Provide the [X, Y] coordinate of the cell's center where the given text is located.  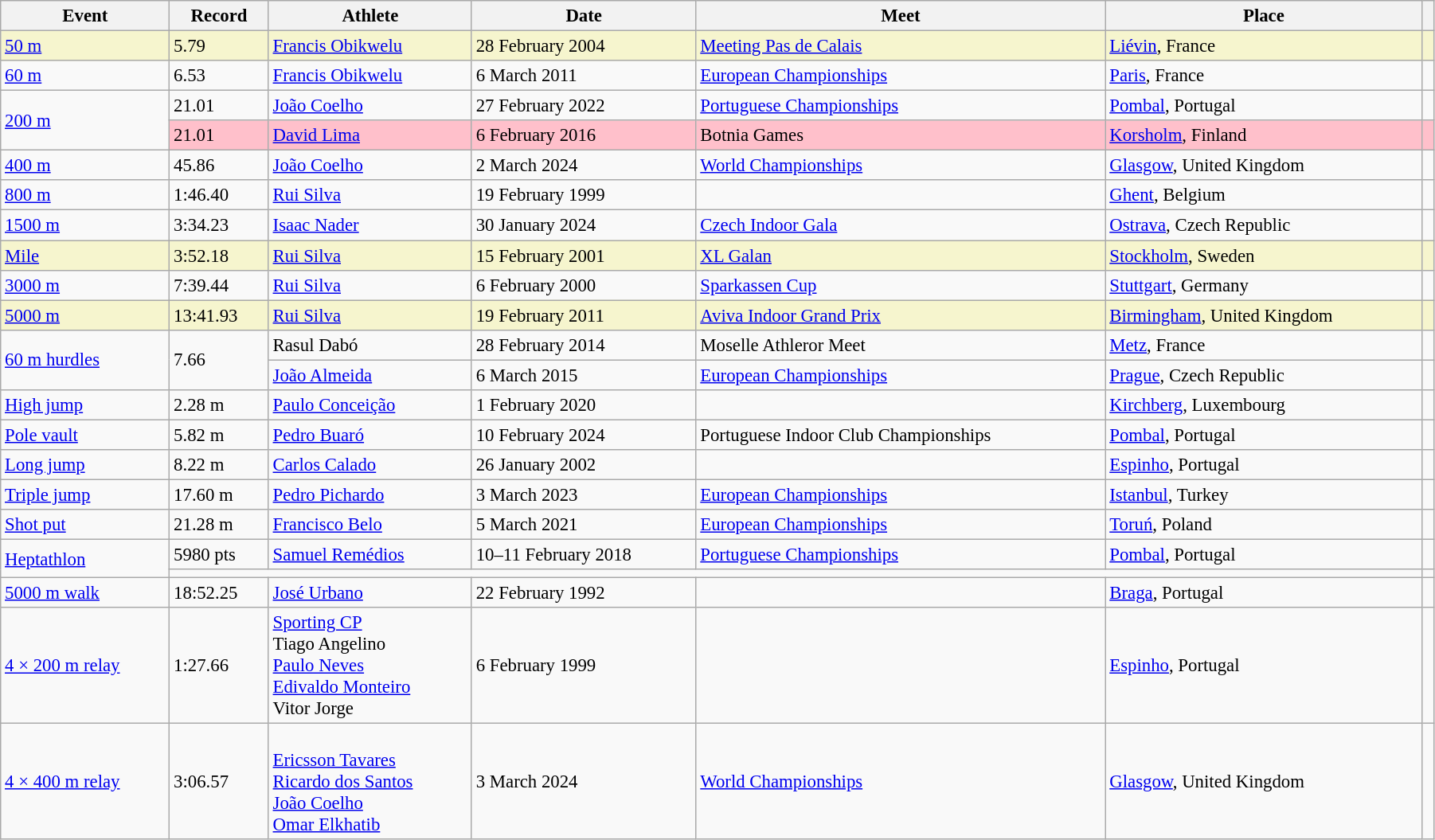
Rasul Dabó [370, 345]
Meeting Pas de Calais [901, 46]
5000 m walk [85, 593]
27 February 2022 [584, 106]
28 February 2014 [584, 345]
7.66 [219, 360]
2.28 m [219, 405]
800 m [85, 195]
High jump [85, 405]
Date [584, 16]
José Urbano [370, 593]
22 February 1992 [584, 593]
3:34.23 [219, 225]
Long jump [85, 465]
Meet [901, 16]
21.28 m [219, 525]
6.53 [219, 76]
Place [1264, 16]
David Lima [370, 135]
Mile [85, 256]
10 February 2024 [584, 435]
50 m [85, 46]
10–11 February 2018 [584, 555]
Francisco Belo [370, 525]
1500 m [85, 225]
Moselle Athleror Meet [901, 345]
60 m hurdles [85, 360]
Heptathlon [85, 559]
Portuguese Indoor Club Championships [901, 435]
Botnia Games [901, 135]
8.22 m [219, 465]
Ghent, Belgium [1264, 195]
Athlete [370, 16]
Stuttgart, Germany [1264, 285]
Birmingham, United Kingdom [1264, 315]
XL Galan [901, 256]
Istanbul, Turkey [1264, 494]
19 February 1999 [584, 195]
Paulo Conceição [370, 405]
Stockholm, Sweden [1264, 256]
28 February 2004 [584, 46]
4 × 200 m relay [85, 666]
Metz, France [1264, 345]
5 March 2021 [584, 525]
45.86 [219, 166]
26 January 2002 [584, 465]
Carlos Calado [370, 465]
1:46.40 [219, 195]
Triple jump [85, 494]
Event [85, 16]
Pedro Buaró [370, 435]
Braga, Portugal [1264, 593]
3 March 2024 [584, 782]
5.79 [219, 46]
Sporting CPTiago AngelinoPaulo NevesEdivaldo MonteiroVitor Jorge [370, 666]
Aviva Indoor Grand Prix [901, 315]
João Almeida [370, 375]
Ericsson TavaresRicardo dos SantosJoão CoelhoOmar Elkhatib [370, 782]
3000 m [85, 285]
3:06.57 [219, 782]
18:52.25 [219, 593]
15 February 2001 [584, 256]
200 m [85, 121]
60 m [85, 76]
Pedro Pichardo [370, 494]
Samuel Remédios [370, 555]
Korsholm, Finland [1264, 135]
19 February 2011 [584, 315]
13:41.93 [219, 315]
6 February 2000 [584, 285]
5.82 m [219, 435]
Pole vault [85, 435]
3 March 2023 [584, 494]
4 × 400 m relay [85, 782]
6 February 2016 [584, 135]
1 February 2020 [584, 405]
6 March 2015 [584, 375]
7:39.44 [219, 285]
Toruń, Poland [1264, 525]
Paris, France [1264, 76]
5980 pts [219, 555]
Prague, Czech Republic [1264, 375]
Ostrava, Czech Republic [1264, 225]
Sparkassen Cup [901, 285]
6 March 2011 [584, 76]
17.60 m [219, 494]
30 January 2024 [584, 225]
400 m [85, 166]
2 March 2024 [584, 166]
Isaac Nader [370, 225]
Czech Indoor Gala [901, 225]
6 February 1999 [584, 666]
Record [219, 16]
Shot put [85, 525]
1:27.66 [219, 666]
5000 m [85, 315]
Liévin, France [1264, 46]
3:52.18 [219, 256]
Kirchberg, Luxembourg [1264, 405]
